For the text-containing cell, return its midpoint in [x, y] coordinate format. 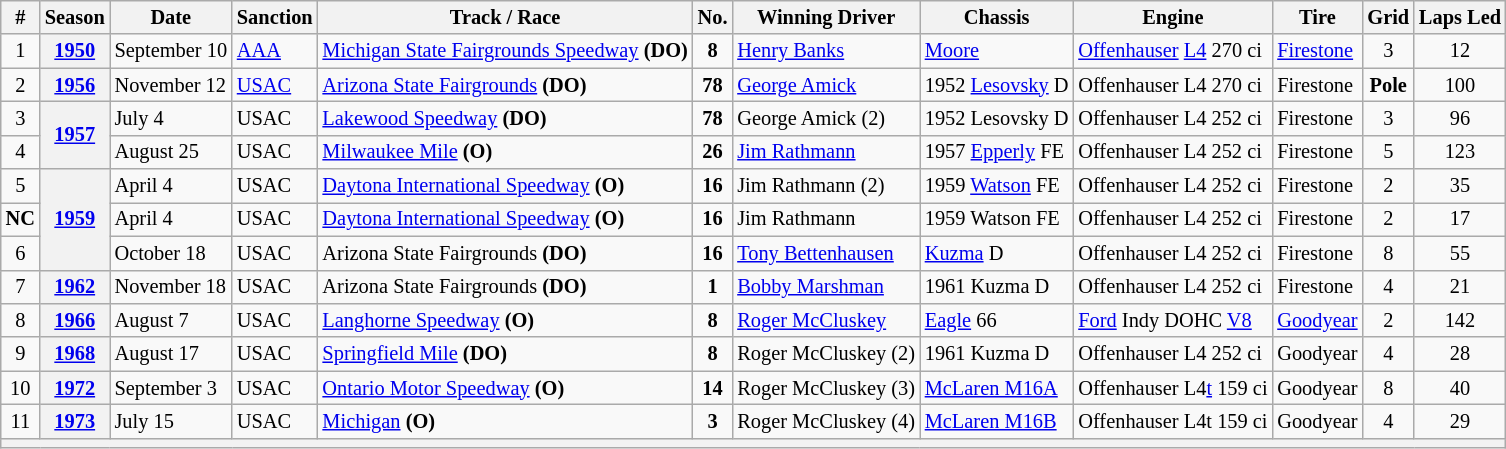
July 15 [171, 421]
August 7 [171, 320]
1966 [75, 320]
Roger McCluskey (3) [826, 388]
Roger McCluskey (2) [826, 354]
Eagle 66 [997, 320]
Ford Indy DOHC V8 [1172, 320]
1957 [75, 134]
Season [75, 17]
George Amick [826, 85]
Jim Rathmann (2) [826, 186]
Kuzma D [997, 253]
No. [713, 17]
Sanction [275, 17]
# [20, 17]
35 [1460, 186]
November 18 [171, 287]
Chassis [997, 17]
AAA [275, 51]
Michigan (O) [506, 421]
96 [1460, 118]
1950 [75, 51]
100 [1460, 85]
11 [20, 421]
Michigan State Fairgrounds Speedway (DO) [506, 51]
1973 [75, 421]
28 [1460, 354]
Tony Bettenhausen [826, 253]
Henry Banks [826, 51]
Winning Driver [826, 17]
1968 [75, 354]
21 [1460, 287]
26 [713, 152]
17 [1460, 219]
October 18 [171, 253]
September 10 [171, 51]
142 [1460, 320]
Roger McCluskey [826, 320]
12 [1460, 51]
Ontario Motor Speedway (O) [506, 388]
1972 [75, 388]
Moore [997, 51]
July 4 [171, 118]
1962 [75, 287]
Track / Race [506, 17]
1956 [75, 85]
123 [1460, 152]
1957 Epperly FE [997, 152]
Engine [1172, 17]
Laps Led [1460, 17]
Lakewood Speedway (DO) [506, 118]
November 12 [171, 85]
Milwaukee Mile (O) [506, 152]
Langhorne Speedway (O) [506, 320]
Grid [1388, 17]
NC [20, 219]
September 3 [171, 388]
Pole [1388, 85]
7 [20, 287]
40 [1460, 388]
McLaren M16B [997, 421]
14 [713, 388]
August 17 [171, 354]
1959 [75, 220]
Springfield Mile (DO) [506, 354]
August 25 [171, 152]
Bobby Marshman [826, 287]
6 [20, 253]
Roger McCluskey (4) [826, 421]
9 [20, 354]
29 [1460, 421]
Tire [1317, 17]
McLaren M16A [997, 388]
10 [20, 388]
Date [171, 17]
George Amick (2) [826, 118]
55 [1460, 253]
